Identify which cell holds the provided text, then report its [x, y] central coordinate. 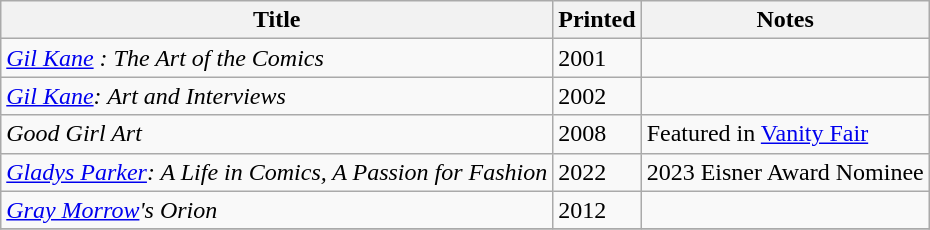
Gladys Parker: A Life in Comics, A Passion for Fashion [277, 172]
Printed [597, 20]
Title [277, 20]
2008 [597, 134]
2022 [597, 172]
2023 Eisner Award Nominee [785, 172]
Notes [785, 20]
Gil Kane : The Art of the Comics [277, 58]
Gil Kane: Art and Interviews [277, 96]
2002 [597, 96]
2012 [597, 210]
Featured in Vanity Fair [785, 134]
2001 [597, 58]
Gray Morrow's Orion [277, 210]
Good Girl Art [277, 134]
